Pinpoint the cell where the given text exists, returning its [X, Y] midpoint coordinate. 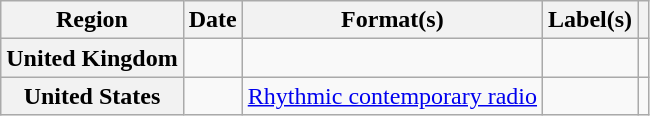
Region [92, 20]
Date [212, 20]
Rhythmic contemporary radio [392, 96]
United Kingdom [92, 58]
United States [92, 96]
Label(s) [590, 20]
Format(s) [392, 20]
